Pinpoint the cell where the given text exists, returning its [X, Y] midpoint coordinate. 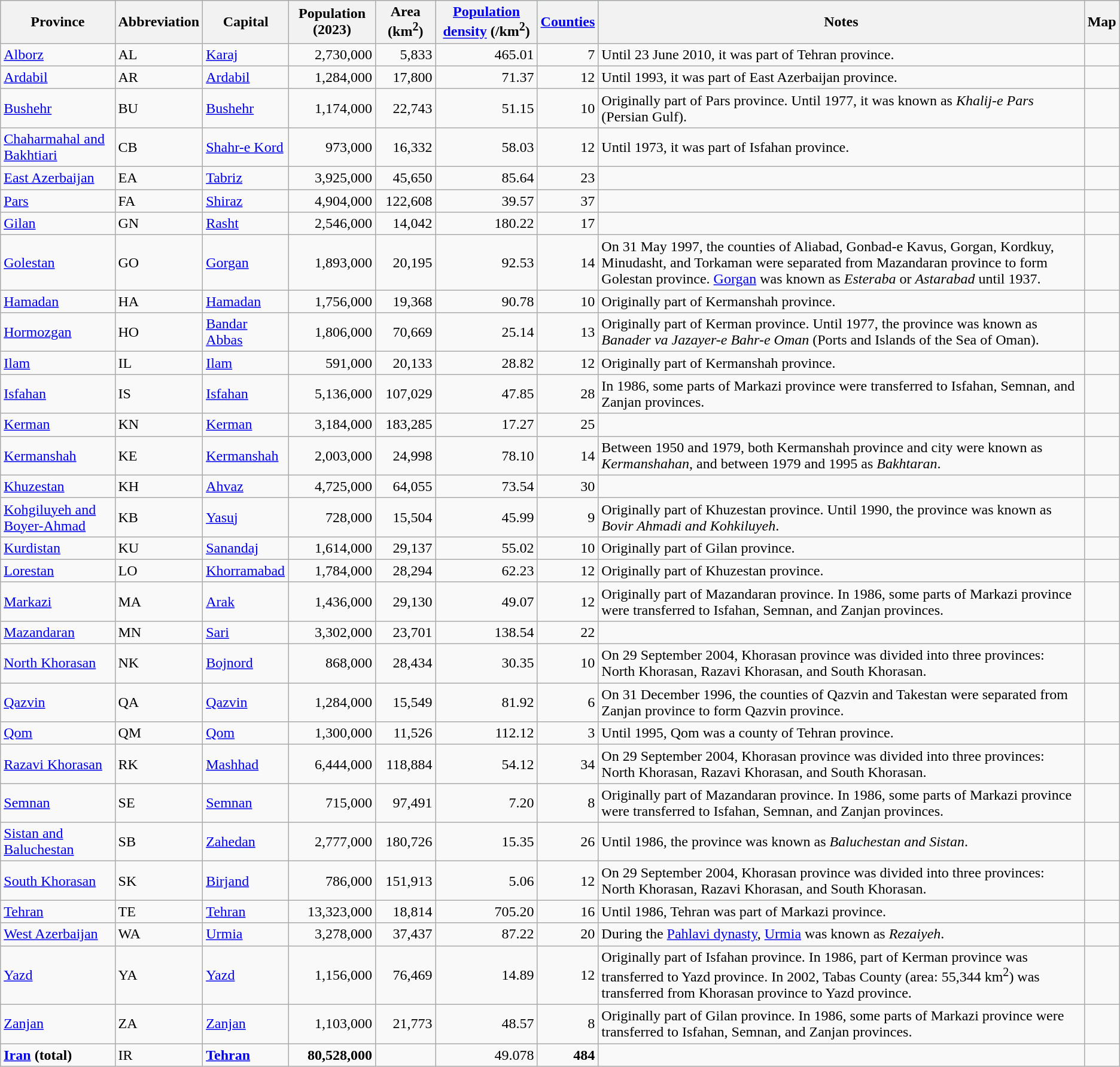
180,726 [406, 842]
39.57 [486, 201]
LO [159, 571]
East Azerbaijan [57, 178]
2,003,000 [333, 456]
45.99 [486, 517]
Until 1986, the province was known as Baluchestan and Sistan. [841, 842]
Until 23 June 2010, it was part of Tehran province. [841, 54]
591,000 [333, 363]
Alborz [57, 54]
80,528,000 [333, 1055]
IS [159, 394]
SK [159, 880]
Originally part of Kerman province. Until 1977, the province was known as Banader va Jazayer-e Bahr-e Oman (Ports and Islands of the Sea of Oman). [841, 333]
21,773 [406, 1024]
During the Pahlavi dynasty, Urmia was known as Rezaiyeh. [841, 934]
48.57 [486, 1024]
55.02 [486, 548]
183,285 [406, 425]
20 [568, 934]
28 [568, 394]
Sanandaj [246, 548]
Mazandaran [57, 632]
22,743 [406, 108]
HA [159, 301]
NK [159, 664]
Urmia [246, 934]
Originally part of Gilan province. [841, 548]
4,904,000 [333, 201]
MN [159, 632]
151,913 [406, 880]
9 [568, 517]
1,784,000 [333, 571]
In 1986, some parts of Markazi province were transferred to Isfahan, Semnan, and Zanjan provinces. [841, 394]
1,300,000 [333, 733]
92.53 [486, 263]
BU [159, 108]
18,814 [406, 911]
24,998 [406, 456]
20,195 [406, 263]
Population density (/km2) [486, 22]
78.10 [486, 456]
Ahvaz [246, 486]
29,137 [406, 548]
868,000 [333, 664]
85.64 [486, 178]
49.07 [486, 602]
TE [159, 911]
Map [1102, 22]
Tabriz [246, 178]
13 [568, 333]
Gilan [57, 224]
RK [159, 764]
1,614,000 [333, 548]
122,608 [406, 201]
1,103,000 [333, 1024]
1,156,000 [333, 975]
76,469 [406, 975]
Originally part of Khuzestan province. Until 1990, the province was known as Bovir Ahmadi and Kohkiluyeh. [841, 517]
17.27 [486, 425]
Yasuj [246, 517]
Lorestan [57, 571]
15,504 [406, 517]
7 [568, 54]
37,437 [406, 934]
QA [159, 702]
15.35 [486, 842]
North Khorasan [57, 664]
Markazi [57, 602]
45,650 [406, 178]
973,000 [333, 147]
GO [159, 263]
Originally part of Pars province. Until 1977, it was known as Khalij-e Pars (Persian Gulf). [841, 108]
YA [159, 975]
SE [159, 803]
MA [159, 602]
QM [159, 733]
Birjand [246, 880]
Until 1973, it was part of Isfahan province. [841, 147]
5,833 [406, 54]
WA [159, 934]
Mashhad [246, 764]
CB [159, 147]
1,756,000 [333, 301]
Bojnord [246, 664]
6 [568, 702]
705.20 [486, 911]
Until 1993, it was part of East Azerbaijan province. [841, 77]
29,130 [406, 602]
3,302,000 [333, 632]
58.03 [486, 147]
15,549 [406, 702]
5.06 [486, 880]
2,546,000 [333, 224]
KN [159, 425]
1,806,000 [333, 333]
7.20 [486, 803]
87.22 [486, 934]
Province [57, 22]
2,777,000 [333, 842]
3,278,000 [333, 934]
Bandar Abbas [246, 333]
3,925,000 [333, 178]
728,000 [333, 517]
Arak [246, 602]
Until 1995, Qom was a county of Tehran province. [841, 733]
Khorramabad [246, 571]
KH [159, 486]
Karaj [246, 54]
16,332 [406, 147]
3 [568, 733]
37 [568, 201]
22 [568, 632]
AL [159, 54]
49.078 [486, 1055]
Kohgiluyeh and Boyer-Ahmad [57, 517]
ZA [159, 1024]
30 [568, 486]
17 [568, 224]
4,725,000 [333, 486]
AR [159, 77]
19,368 [406, 301]
Rasht [246, 224]
73.54 [486, 486]
97,491 [406, 803]
6,444,000 [333, 764]
West Azerbaijan [57, 934]
47.85 [486, 394]
Golestan [57, 263]
28,294 [406, 571]
23,701 [406, 632]
Hormozgan [57, 333]
64,055 [406, 486]
Until 1986, Tehran was part of Markazi province. [841, 911]
Population (2023) [333, 22]
Kurdistan [57, 548]
70,669 [406, 333]
Notes [841, 22]
Iran (total) [57, 1055]
2,730,000 [333, 54]
14,042 [406, 224]
118,884 [406, 764]
25.14 [486, 333]
138.54 [486, 632]
3,184,000 [333, 425]
FA [159, 201]
484 [568, 1055]
IR [159, 1055]
1,174,000 [333, 108]
Chaharmahal and Bakhtiari [57, 147]
17,800 [406, 77]
1,893,000 [333, 263]
Khuzestan [57, 486]
On 31 December 1996, the counties of Qazvin and Takestan were separated from Zanjan province to form Qazvin province. [841, 702]
KU [159, 548]
71.37 [486, 77]
IL [159, 363]
28,434 [406, 664]
81.92 [486, 702]
20,133 [406, 363]
23 [568, 178]
54.12 [486, 764]
16 [568, 911]
786,000 [333, 880]
Area (km2) [406, 22]
26 [568, 842]
5,136,000 [333, 394]
107,029 [406, 394]
51.15 [486, 108]
112.12 [486, 733]
1,436,000 [333, 602]
Shiraz [246, 201]
HO [159, 333]
34 [568, 764]
13,323,000 [333, 911]
Razavi Khorasan [57, 764]
SB [159, 842]
Sistan and Baluchestan [57, 842]
25 [568, 425]
Shahr-e Kord [246, 147]
KE [159, 456]
90.78 [486, 301]
Counties [568, 22]
GN [159, 224]
30.35 [486, 664]
14.89 [486, 975]
Originally part of Gilan province. In 1986, some parts of Markazi province were transferred to Isfahan, Semnan, and Zanjan provinces. [841, 1024]
KB [159, 517]
Pars [57, 201]
715,000 [333, 803]
South Khorasan [57, 880]
Between 1950 and 1979, both Kermanshah province and city were known as Kermanshahan, and between 1979 and 1995 as Bakhtaran. [841, 456]
Zahedan [246, 842]
EA [159, 178]
28.82 [486, 363]
11,526 [406, 733]
62.23 [486, 571]
Originally part of Khuzestan province. [841, 571]
Abbreviation [159, 22]
465.01 [486, 54]
180.22 [486, 224]
Capital [246, 22]
Sari [246, 632]
Gorgan [246, 263]
